Detect which cell encompasses the target text, then output its [X, Y] center coordinate. 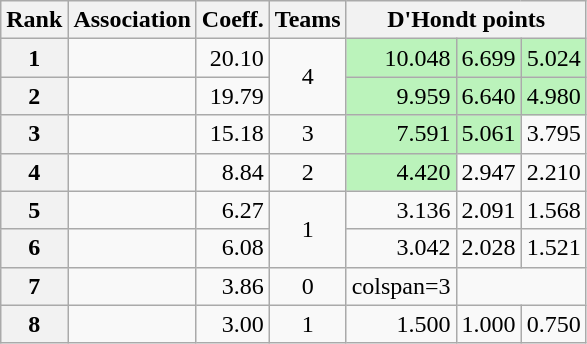
4.420 [401, 172]
Coeff. [232, 20]
5.024 [554, 58]
4.980 [554, 96]
1.521 [554, 248]
15.18 [232, 134]
6.640 [488, 96]
3.042 [401, 248]
2.091 [488, 210]
8.84 [232, 172]
Teams [308, 20]
D'Hondt points [466, 20]
2.947 [488, 172]
8 [34, 324]
6.699 [488, 58]
6.08 [232, 248]
0 [308, 286]
5.061 [488, 134]
5 [34, 210]
9.959 [401, 96]
Rank [34, 20]
10.048 [401, 58]
Association [132, 20]
2.210 [554, 172]
3.795 [554, 134]
20.10 [232, 58]
1.568 [554, 210]
7 [34, 286]
6 [34, 248]
7.591 [401, 134]
1.000 [488, 324]
19.79 [232, 96]
2.028 [488, 248]
6.27 [232, 210]
colspan=3 [401, 286]
3.86 [232, 286]
3.00 [232, 324]
1.500 [401, 324]
3.136 [401, 210]
0.750 [554, 324]
